Determine the (X, Y) coordinate at the center of the cell enclosing the given text.  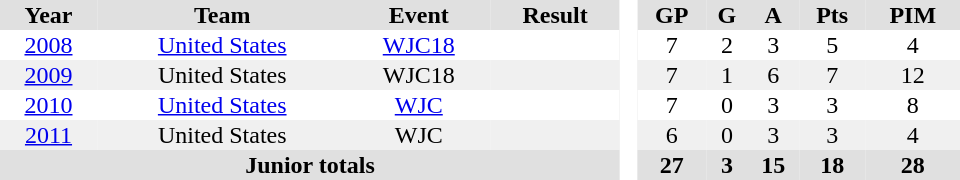
15 (774, 165)
2011 (48, 135)
27 (672, 165)
2 (726, 45)
2008 (48, 45)
Pts (832, 15)
18 (832, 165)
Junior totals (310, 165)
1 (726, 75)
Event (418, 15)
GP (672, 15)
28 (912, 165)
A (774, 15)
2009 (48, 75)
G (726, 15)
12 (912, 75)
Result (555, 15)
Year (48, 15)
8 (912, 105)
2010 (48, 105)
PIM (912, 15)
5 (832, 45)
Team (222, 15)
